Detect which cell encompasses the target text, then output its [X, Y] center coordinate. 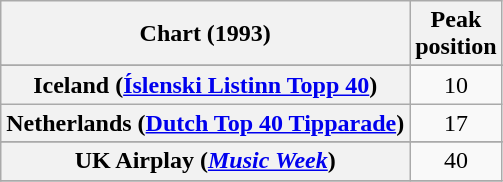
10 [456, 85]
Chart (1993) [206, 34]
Iceland (Íslenski Listinn Topp 40) [206, 85]
40 [456, 161]
Netherlands (Dutch Top 40 Tipparade) [206, 123]
UK Airplay (Music Week) [206, 161]
Peakposition [456, 34]
17 [456, 123]
